Output the [x, y] coordinate of the center of the cell containing the given text.  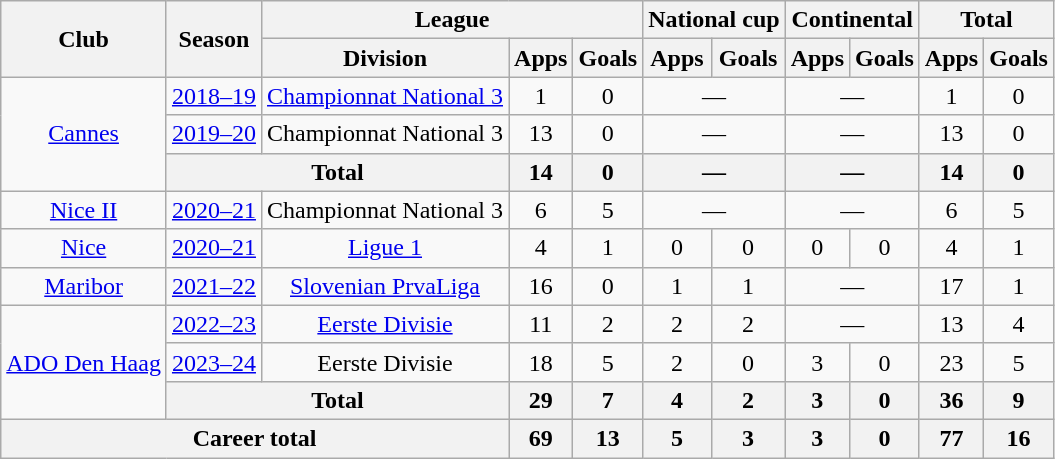
Club [84, 39]
2021–22 [214, 286]
11 [541, 324]
18 [541, 362]
Season [214, 39]
9 [1019, 400]
Maribor [84, 286]
23 [951, 362]
17 [951, 286]
ADO Den Haag [84, 362]
Continental [852, 20]
2019–20 [214, 134]
7 [608, 400]
Cannes [84, 134]
2018–19 [214, 96]
77 [951, 438]
36 [951, 400]
Nice II [84, 210]
National cup [714, 20]
Career total [255, 438]
Ligue 1 [384, 248]
2022–23 [214, 324]
2023–24 [214, 362]
League [452, 20]
Division [384, 58]
Slovenian PrvaLiga [384, 286]
Nice [84, 248]
69 [541, 438]
29 [541, 400]
